Find where the given text appears and provide that cell's center as [X, Y] coordinate. 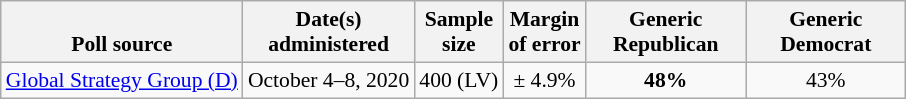
48% [666, 80]
Global Strategy Group (D) [122, 80]
October 4–8, 2020 [328, 80]
400 (LV) [458, 80]
Samplesize [458, 32]
Date(s)administered [328, 32]
GenericDemocrat [826, 32]
GenericRepublican [666, 32]
Poll source [122, 32]
Marginof error [544, 32]
43% [826, 80]
± 4.9% [544, 80]
